Detect which cell encompasses the target text, then output its (X, Y) center coordinate. 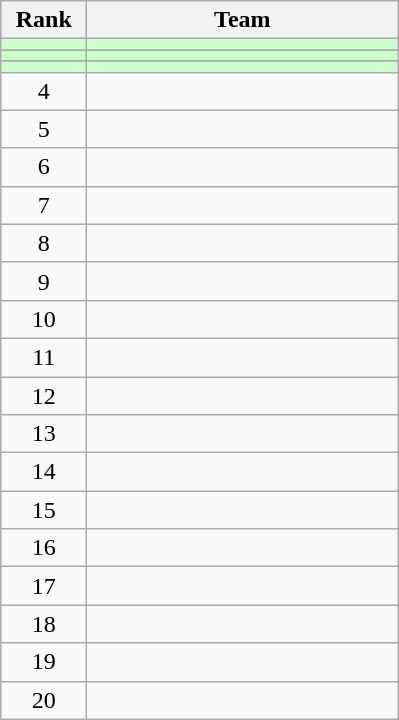
20 (44, 700)
7 (44, 205)
6 (44, 167)
8 (44, 243)
15 (44, 510)
12 (44, 395)
14 (44, 472)
5 (44, 129)
4 (44, 91)
16 (44, 548)
11 (44, 357)
Team (242, 20)
13 (44, 434)
17 (44, 586)
19 (44, 662)
10 (44, 319)
18 (44, 624)
Rank (44, 20)
9 (44, 281)
